Capture the cell that displays the provided text and extract its (X, Y) central coordinate. 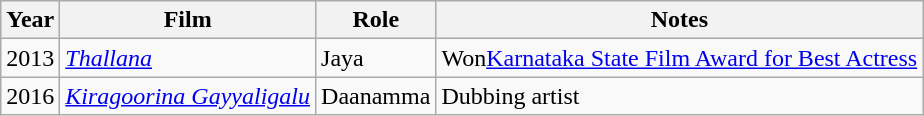
2013 (30, 58)
Kiragoorina Gayyaligalu (188, 96)
Film (188, 20)
WonKarnataka State Film Award for Best Actress (680, 58)
Notes (680, 20)
Jaya (376, 58)
Daanamma (376, 96)
Thallana (188, 58)
Dubbing artist (680, 96)
Role (376, 20)
Year (30, 20)
2016 (30, 96)
